Output the (X, Y) coordinate of the center of the cell containing the given text.  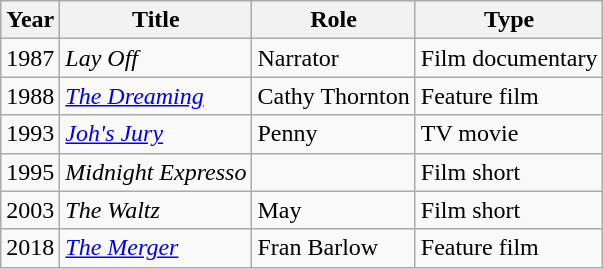
Midnight Expresso (156, 172)
May (334, 210)
Narrator (334, 58)
Title (156, 20)
Penny (334, 134)
TV movie (509, 134)
2018 (30, 248)
The Merger (156, 248)
Joh's Jury (156, 134)
Cathy Thornton (334, 96)
Type (509, 20)
1988 (30, 96)
1987 (30, 58)
The Dreaming (156, 96)
Film documentary (509, 58)
1995 (30, 172)
Role (334, 20)
Year (30, 20)
Lay Off (156, 58)
1993 (30, 134)
2003 (30, 210)
The Waltz (156, 210)
Fran Barlow (334, 248)
